Extract the (x, y) coordinate from the center of the cell holding the provided text.  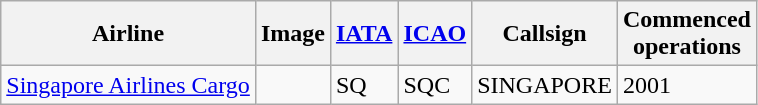
Image (292, 34)
ICAO (435, 34)
SQ (364, 85)
SINGAPORE (545, 85)
Airline (128, 34)
Commencedoperations (686, 34)
IATA (364, 34)
SQC (435, 85)
Callsign (545, 34)
2001 (686, 85)
Singapore Airlines Cargo (128, 85)
